Return (X, Y) of the center of cell containing provided text 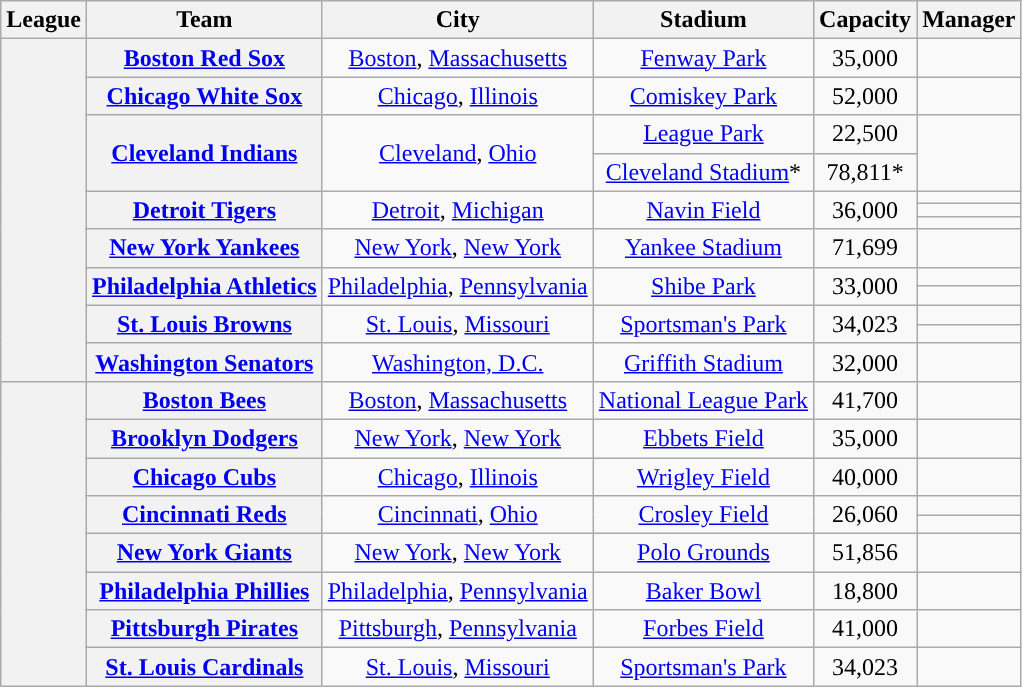
22,500 (866, 134)
Washington, D.C. (458, 362)
Detroit, Michigan (458, 210)
41,000 (866, 629)
Chicago White Sox (204, 96)
Polo Grounds (703, 553)
Washington Senators (204, 362)
71,699 (866, 248)
Cincinnati Reds (204, 515)
City (458, 20)
Shibe Park (703, 286)
Pittsburgh Pirates (204, 629)
Crosley Field (703, 515)
Cincinnati, Ohio (458, 515)
32,000 (866, 362)
33,000 (866, 286)
Cleveland, Ohio (458, 153)
St. Louis Browns (204, 324)
18,800 (866, 591)
Wrigley Field (703, 477)
League (44, 20)
National League Park (703, 400)
Boston Red Sox (204, 58)
Cleveland Stadium* (703, 172)
Comiskey Park (703, 96)
Yankee Stadium (703, 248)
Boston Bees (204, 400)
Detroit Tigers (204, 210)
26,060 (866, 515)
Pittsburgh, Pennsylvania (458, 629)
41,700 (866, 400)
Griffith Stadium (703, 362)
Capacity (866, 20)
St. Louis Cardinals (204, 667)
Ebbets Field (703, 438)
Team (204, 20)
League Park (703, 134)
New York Giants (204, 553)
Fenway Park (703, 58)
New York Yankees (204, 248)
40,000 (866, 477)
Forbes Field (703, 629)
52,000 (866, 96)
Chicago Cubs (204, 477)
78,811* (866, 172)
Philadelphia Athletics (204, 286)
Brooklyn Dodgers (204, 438)
Manager (969, 20)
36,000 (866, 210)
Cleveland Indians (204, 153)
51,856 (866, 553)
Navin Field (703, 210)
Philadelphia Phillies (204, 591)
Baker Bowl (703, 591)
Stadium (703, 20)
